Scan for the cell matching the given text and deliver its (X, Y) coordinate at center. 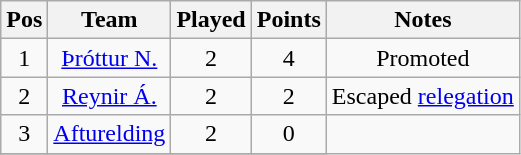
Reynir Á. (110, 96)
Þróttur N. (110, 58)
1 (24, 58)
Escaped relegation (422, 96)
0 (288, 134)
Played (211, 20)
3 (24, 134)
Promoted (422, 58)
Team (110, 20)
Points (288, 20)
4 (288, 58)
Notes (422, 20)
Afturelding (110, 134)
Pos (24, 20)
